Locate the cell with the specified text and output its [X, Y] center coordinate. 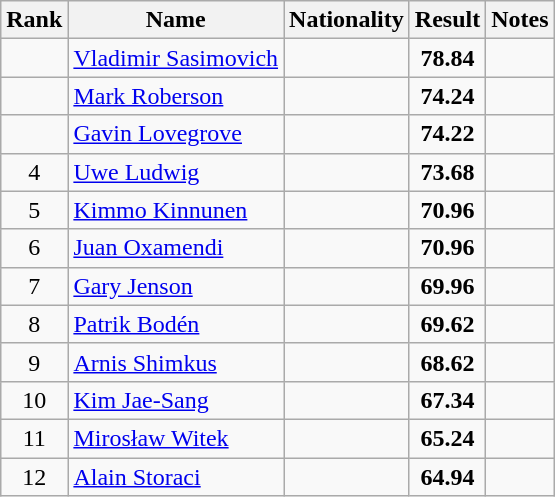
68.62 [447, 362]
Arnis Shimkus [176, 362]
73.68 [447, 172]
Gavin Lovegrove [176, 134]
Notes [520, 20]
Mark Roberson [176, 96]
Vladimir Sasimovich [176, 58]
69.96 [447, 286]
69.62 [447, 324]
4 [34, 172]
Mirosław Witek [176, 438]
65.24 [447, 438]
Result [447, 20]
Nationality [347, 20]
Juan Oxamendi [176, 248]
78.84 [447, 58]
5 [34, 210]
Gary Jenson [176, 286]
Uwe Ludwig [176, 172]
6 [34, 248]
9 [34, 362]
64.94 [447, 477]
Kim Jae-Sang [176, 400]
Rank [34, 20]
7 [34, 286]
67.34 [447, 400]
11 [34, 438]
Alain Storaci [176, 477]
12 [34, 477]
8 [34, 324]
74.22 [447, 134]
Name [176, 20]
10 [34, 400]
74.24 [447, 96]
Kimmo Kinnunen [176, 210]
Patrik Bodén [176, 324]
